Return (X, Y) of the center of cell containing provided text 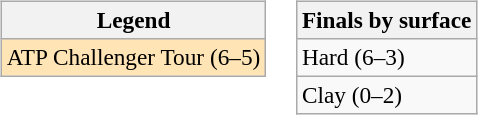
Legend (133, 20)
Hard (6–3) (387, 57)
Finals by surface (387, 20)
Clay (0–2) (387, 95)
ATP Challenger Tour (6–5) (133, 57)
